Locate the cell with the specified text and output its (x, y) center coordinate. 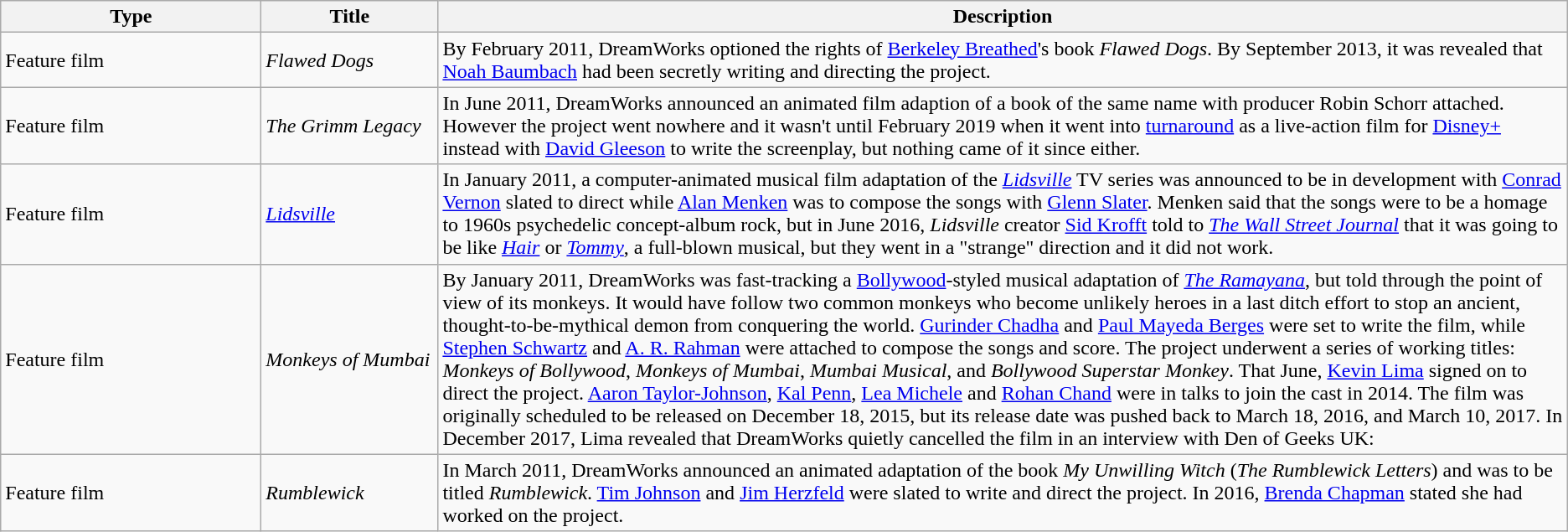
The Grimm Legacy (350, 126)
Monkeys of Mumbai (350, 359)
Rumblewick (350, 493)
Title (350, 17)
Lidsville (350, 214)
Type (131, 17)
Flawed Dogs (350, 60)
Description (1003, 17)
